Output the [x, y] coordinate of the center of the cell containing the given text.  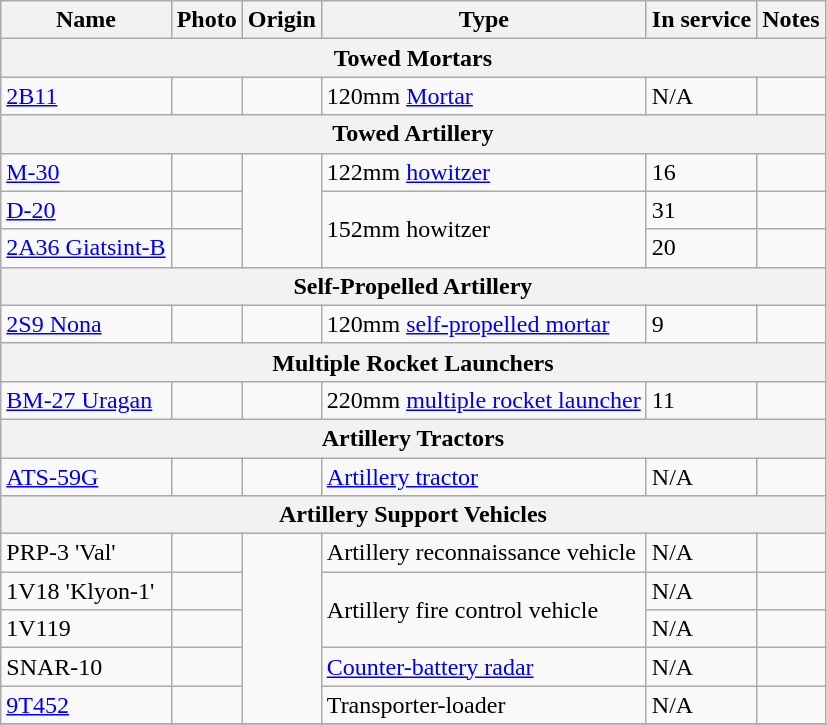
D-20 [86, 210]
In service [701, 20]
Transporter-loader [484, 705]
Notes [791, 20]
31 [701, 210]
2S9 Nona [86, 324]
1V119 [86, 629]
Photo [206, 20]
Artillery fire control vehicle [484, 610]
11 [701, 400]
2B11 [86, 96]
SNAR-10 [86, 667]
M-30 [86, 172]
9 [701, 324]
1V18 'Klyon-1' [86, 591]
Artillery Support Vehicles [413, 515]
2A36 Giatsint-B [86, 248]
Self-Propelled Artillery [413, 286]
Multiple Rocket Launchers [413, 362]
20 [701, 248]
Origin [282, 20]
120mm Mortar [484, 96]
120mm self-propelled mortar [484, 324]
16 [701, 172]
PRP-3 'Val' [86, 553]
Towed Artillery [413, 134]
Counter-battery radar [484, 667]
BM-27 Uragan [86, 400]
9T452 [86, 705]
Artillery tractor [484, 477]
220mm multiple rocket launcher [484, 400]
152mm howitzer [484, 229]
122mm howitzer [484, 172]
Artillery reconnaissance vehicle [484, 553]
Towed Mortars [413, 58]
Artillery Tractors [413, 438]
Name [86, 20]
Type [484, 20]
ATS-59G [86, 477]
